For the text-containing cell, return its midpoint in (x, y) coordinate format. 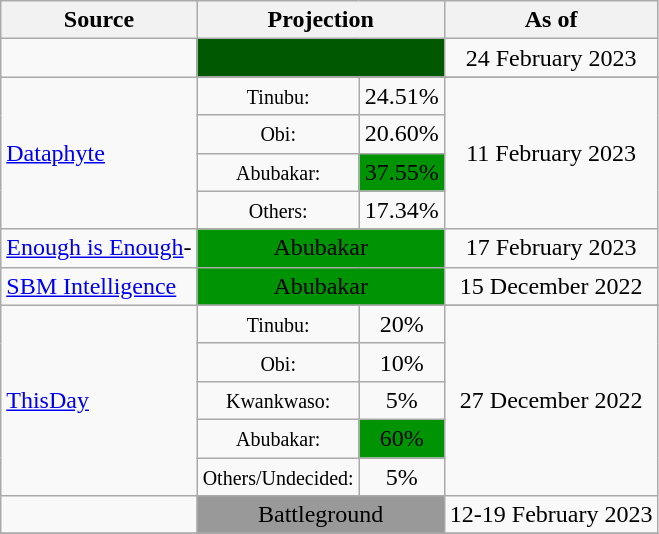
Projection (320, 20)
20.60% (402, 134)
17.34% (402, 210)
Dataphyte (99, 153)
60% (402, 438)
17 February 2023 (551, 248)
As of (551, 20)
37.55% (402, 172)
Others/Undecided: (278, 477)
27 December 2022 (551, 400)
20% (402, 324)
ThisDay (99, 400)
15 December 2022 (551, 286)
10% (402, 362)
Others: (278, 210)
24.51% (402, 96)
24 February 2023 (551, 58)
SBM Intelligence (99, 286)
Battleground (320, 515)
Enough is Enough- (99, 248)
12-19 February 2023 (551, 515)
11 February 2023 (551, 153)
Kwankwaso: (278, 400)
Source (99, 20)
